Return [X, Y] of the center of cell containing provided text 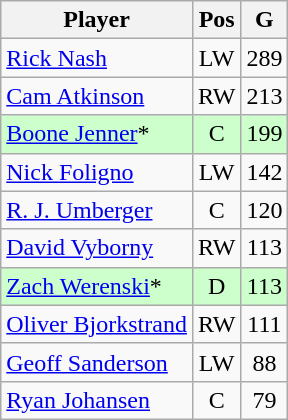
111 [264, 324]
Cam Atkinson [97, 96]
Geoff Sanderson [97, 362]
G [264, 20]
Ryan Johansen [97, 400]
Oliver Bjorkstrand [97, 324]
79 [264, 400]
D [216, 286]
120 [264, 210]
R. J. Umberger [97, 210]
Zach Werenski* [97, 286]
142 [264, 172]
88 [264, 362]
Player [97, 20]
Boone Jenner* [97, 134]
199 [264, 134]
Pos [216, 20]
Rick Nash [97, 58]
David Vyborny [97, 248]
213 [264, 96]
Nick Foligno [97, 172]
289 [264, 58]
